Return the (x, y) coordinate for the center point of the cell that contains the specified text.  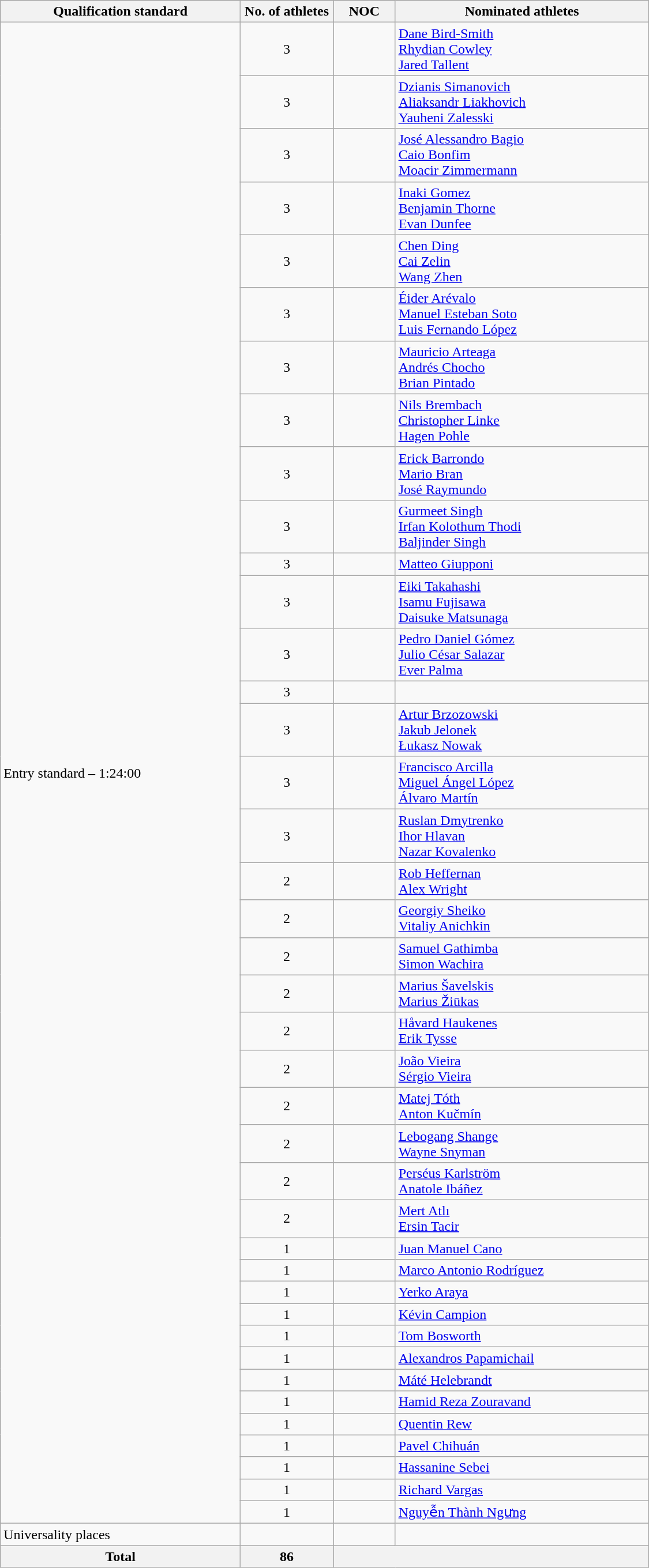
Nguyễn Thành Ngưng (522, 1512)
No. of athletes (287, 12)
Entry standard – 1:24:00 (121, 773)
Dzianis SimanovichAliaksandr LiakhovichYauheni Zalesski (522, 102)
Pedro Daniel GómezJulio César SalazarEver Palma (522, 655)
Samuel GathimbaSimon Wachira (522, 956)
Qualification standard (121, 12)
Gurmeet SinghIrfan Kolothum ThodiBaljinder Singh (522, 526)
Georgiy SheikoVitaliy Anichkin (522, 919)
Håvard HaukenesErik Tysse (522, 1031)
Yerko Araya (522, 1292)
Eiki TakahashiIsamu FujisawaDaisuke Matsunaga (522, 602)
Total (121, 1556)
Artur BrzozowskiJakub JelonekŁukasz Nowak (522, 730)
Erick BarrondoMario BranJosé Raymundo (522, 473)
Tom Bosworth (522, 1336)
Máté Helebrandt (522, 1380)
Hassanine Sebei (522, 1468)
Richard Vargas (522, 1490)
Francisco ArcillaMiguel Ángel LópezÁlvaro Martín (522, 783)
Ruslan DmytrenkoIhor HlavanNazar Kovalenko (522, 836)
Nils BrembachChristopher LinkeHagen Pohle (522, 420)
Mauricio ArteagaAndrés ChochoBrian Pintado (522, 367)
Rob HeffernanAlex Wright (522, 881)
Kévin Campion (522, 1314)
Lebogang ShangeWayne Snyman (522, 1144)
Matteo Giupponi (522, 564)
João VieiraSérgio Vieira (522, 1069)
Mert AtlıErsin Tacir (522, 1219)
NOC (365, 12)
Matej TóthAnton Kučmín (522, 1106)
Universality places (121, 1535)
Chen DingCai ZelinWang Zhen (522, 261)
Pavel Chihuán (522, 1446)
Inaki GomezBenjamin ThorneEvan Dunfee (522, 208)
Hamid Reza Zouravand (522, 1402)
Juan Manuel Cano (522, 1248)
Nominated athletes (522, 12)
Perséus KarlströmAnatole Ibáñez (522, 1181)
Marco Antonio Rodríguez (522, 1271)
86 (287, 1556)
Quentin Rew (522, 1424)
Alexandros Papamichail (522, 1358)
Dane Bird-SmithRhydian CowleyJared Tallent (522, 49)
Marius ŠavelskisMarius Žiūkas (522, 994)
José Alessandro Bagio Caio BonfimMoacir Zimmermann (522, 155)
Éider ArévaloManuel Esteban SotoLuis Fernando López (522, 314)
